Scan for the cell matching the given text and deliver its (X, Y) coordinate at center. 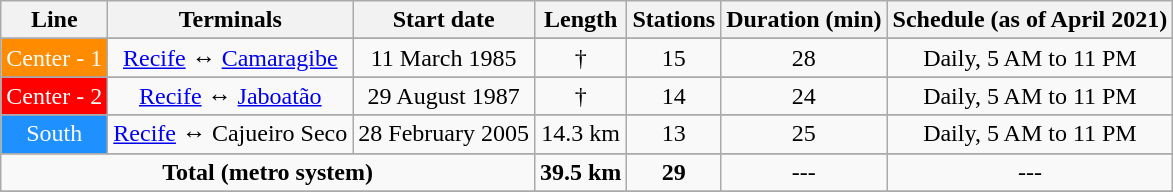
13 (674, 134)
14 (674, 96)
South (54, 134)
Center - 1 (54, 58)
39.5 km (580, 172)
14.3 km (580, 134)
28 February 2005 (444, 134)
Recife ↔ Jaboatão (230, 96)
Duration (min) (804, 20)
Schedule (as of April 2021) (1030, 20)
Stations (674, 20)
29 (674, 172)
Total (metro system) (268, 172)
25 (804, 134)
Recife ↔ Cajueiro Seco (230, 134)
Center - 2 (54, 96)
28 (804, 58)
29 August 1987 (444, 96)
Length (580, 20)
15 (674, 58)
Recife ↔ Camaragibe (230, 58)
Start date (444, 20)
11 March 1985 (444, 58)
Line (54, 20)
24 (804, 96)
Terminals (230, 20)
